Scan for the cell matching the given text and deliver its [x, y] coordinate at center. 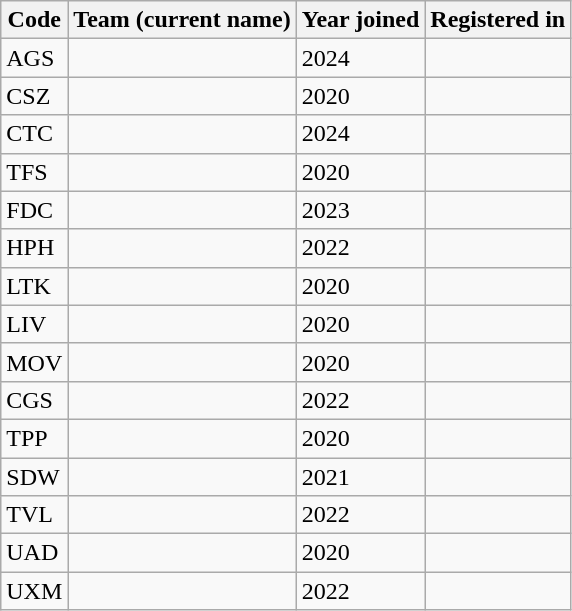
Team (current name) [182, 20]
MOV [34, 362]
LIV [34, 324]
UXM [34, 591]
TPP [34, 438]
UAD [34, 553]
Registered in [498, 20]
LTK [34, 286]
TVL [34, 515]
TFS [34, 172]
AGS [34, 58]
CSZ [34, 96]
2023 [360, 210]
Code [34, 20]
CGS [34, 400]
HPH [34, 248]
2021 [360, 477]
SDW [34, 477]
CTC [34, 134]
Year joined [360, 20]
FDC [34, 210]
